Pinpoint the cell where the given text exists, returning its [x, y] midpoint coordinate. 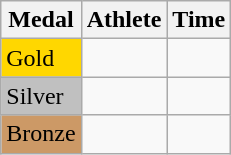
Medal [41, 20]
Bronze [41, 134]
Time [199, 20]
Gold [41, 58]
Silver [41, 96]
Athlete [124, 20]
